Detect which cell encompasses the target text, then output its [X, Y] center coordinate. 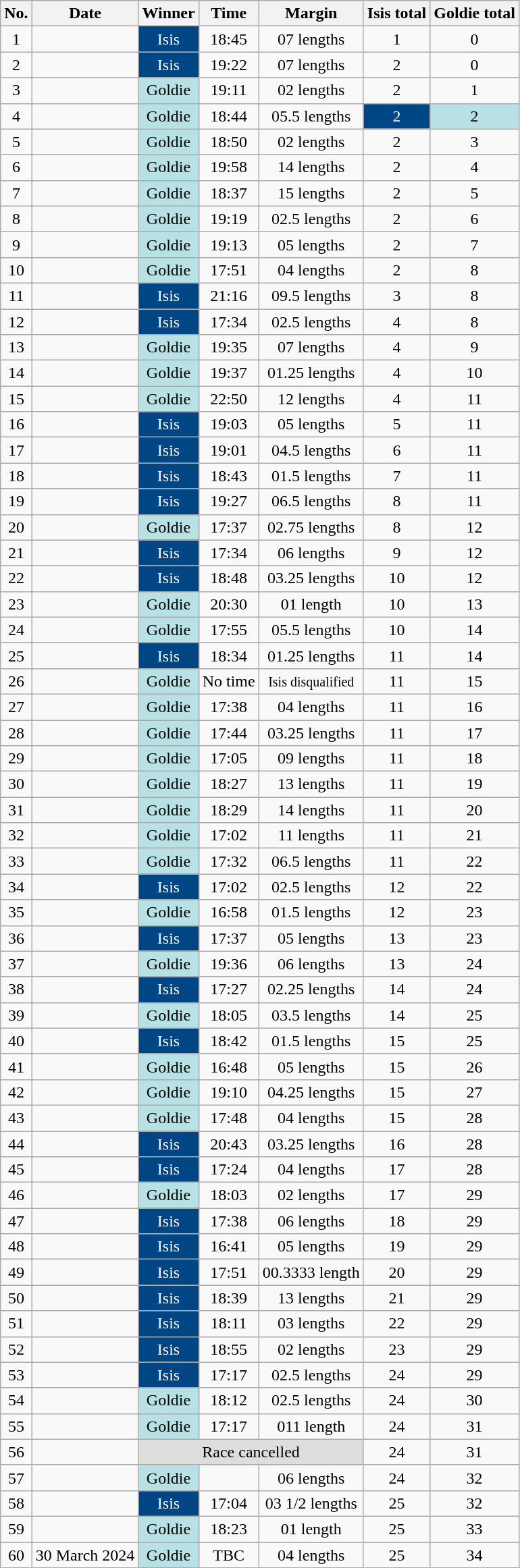
17:24 [228, 1170]
02.75 lengths [311, 527]
38 [16, 990]
48 [16, 1247]
59 [16, 1529]
19:35 [228, 348]
49 [16, 1272]
46 [16, 1195]
18:39 [228, 1298]
18:11 [228, 1324]
21:16 [228, 296]
No time [228, 681]
04.5 lengths [311, 450]
03 lengths [311, 1324]
03.5 lengths [311, 1015]
15 lengths [311, 193]
50 [16, 1298]
41 [16, 1066]
37 [16, 964]
19:27 [228, 502]
54 [16, 1401]
52 [16, 1349]
09.5 lengths [311, 296]
12 lengths [311, 399]
43 [16, 1118]
19:11 [228, 90]
16:58 [228, 913]
011 length [311, 1426]
40 [16, 1041]
02.25 lengths [311, 990]
19:58 [228, 167]
18:55 [228, 1349]
16:41 [228, 1247]
44 [16, 1144]
19:37 [228, 373]
60 [16, 1555]
Race cancelled [251, 1452]
42 [16, 1092]
30 March 2024 [85, 1555]
19:22 [228, 65]
19:19 [228, 219]
17:48 [228, 1118]
18:48 [228, 578]
58 [16, 1503]
18:37 [228, 193]
09 lengths [311, 759]
16:48 [228, 1066]
19:10 [228, 1092]
36 [16, 938]
04.25 lengths [311, 1092]
19:13 [228, 244]
Margin [311, 13]
45 [16, 1170]
03 1/2 lengths [311, 1503]
Date [85, 13]
18:03 [228, 1195]
11 lengths [311, 836]
Goldie total [475, 13]
35 [16, 913]
Isis total [396, 13]
18:29 [228, 810]
51 [16, 1324]
18:50 [228, 142]
17:44 [228, 732]
18:12 [228, 1401]
53 [16, 1375]
18:05 [228, 1015]
18:43 [228, 476]
56 [16, 1452]
18:42 [228, 1041]
20:43 [228, 1144]
No. [16, 13]
Isis disqualified [311, 681]
18:45 [228, 39]
17:27 [228, 990]
Time [228, 13]
17:05 [228, 759]
19:01 [228, 450]
17:04 [228, 1503]
19:03 [228, 425]
22:50 [228, 399]
18:23 [228, 1529]
00.3333 length [311, 1272]
57 [16, 1478]
17:55 [228, 630]
47 [16, 1221]
17:32 [228, 861]
39 [16, 1015]
19:36 [228, 964]
55 [16, 1426]
TBC [228, 1555]
18:34 [228, 655]
20:30 [228, 604]
18:44 [228, 116]
Winner [169, 13]
18:27 [228, 784]
